From the cell containing the given text, extract its center point as (x, y) coordinate. 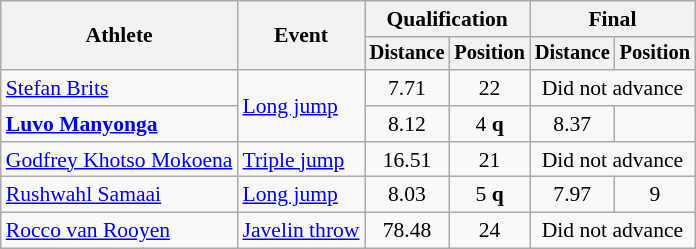
Rocco van Rooyen (120, 231)
Qualification (448, 19)
Triple jump (300, 160)
24 (489, 231)
22 (489, 88)
21 (489, 160)
8.03 (408, 195)
Godfrey Khotso Mokoena (120, 160)
Athlete (120, 36)
Event (300, 36)
8.12 (408, 124)
7.97 (572, 195)
Final (612, 19)
4 q (489, 124)
5 q (489, 195)
7.71 (408, 88)
8.37 (572, 124)
Luvo Manyonga (120, 124)
9 (655, 195)
Javelin throw (300, 231)
Stefan Brits (120, 88)
16.51 (408, 160)
Rushwahl Samaai (120, 195)
78.48 (408, 231)
